Return (X, Y) of the center of cell containing provided text 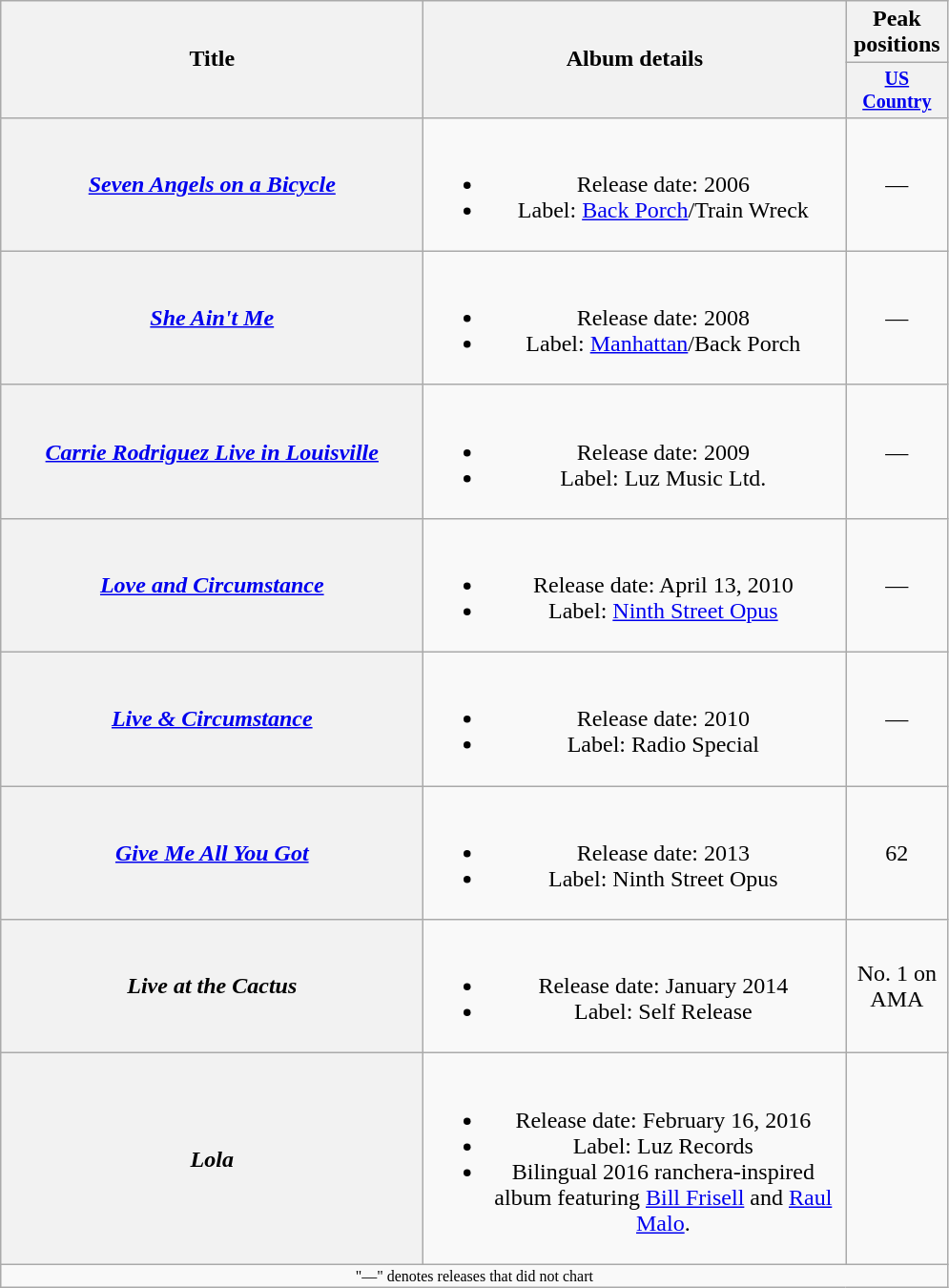
62 (897, 853)
Live & Circumstance (212, 719)
Release date: January 2014Label: Self Release (635, 987)
She Ain't Me (212, 318)
Live at the Cactus (212, 987)
No. 1 on AMA (897, 987)
Seven Angels on a Bicycle (212, 184)
Give Me All You Got (212, 853)
Release date: 2013Label: Ninth Street Opus (635, 853)
US Country (897, 90)
"—" denotes releases that did not chart (475, 1276)
Carrie Rodriguez Live in Louisville (212, 451)
Release date: 2006Label: Back Porch/Train Wreck (635, 184)
Title (212, 59)
Release date: 2008Label: Manhattan/Back Porch (635, 318)
Release date: April 13, 2010Label: Ninth Street Opus (635, 585)
Release date: 2009Label: Luz Music Ltd. (635, 451)
Release date: February 16, 2016Label: Luz RecordsBilingual 2016 ranchera-inspired album featuring Bill Frisell and Raul Malo. (635, 1158)
Release date: 2010Label: Radio Special (635, 719)
Album details (635, 59)
Lola (212, 1158)
Peak positions (897, 32)
Love and Circumstance (212, 585)
